Output the (x, y) coordinate of the center of the cell containing the given text.  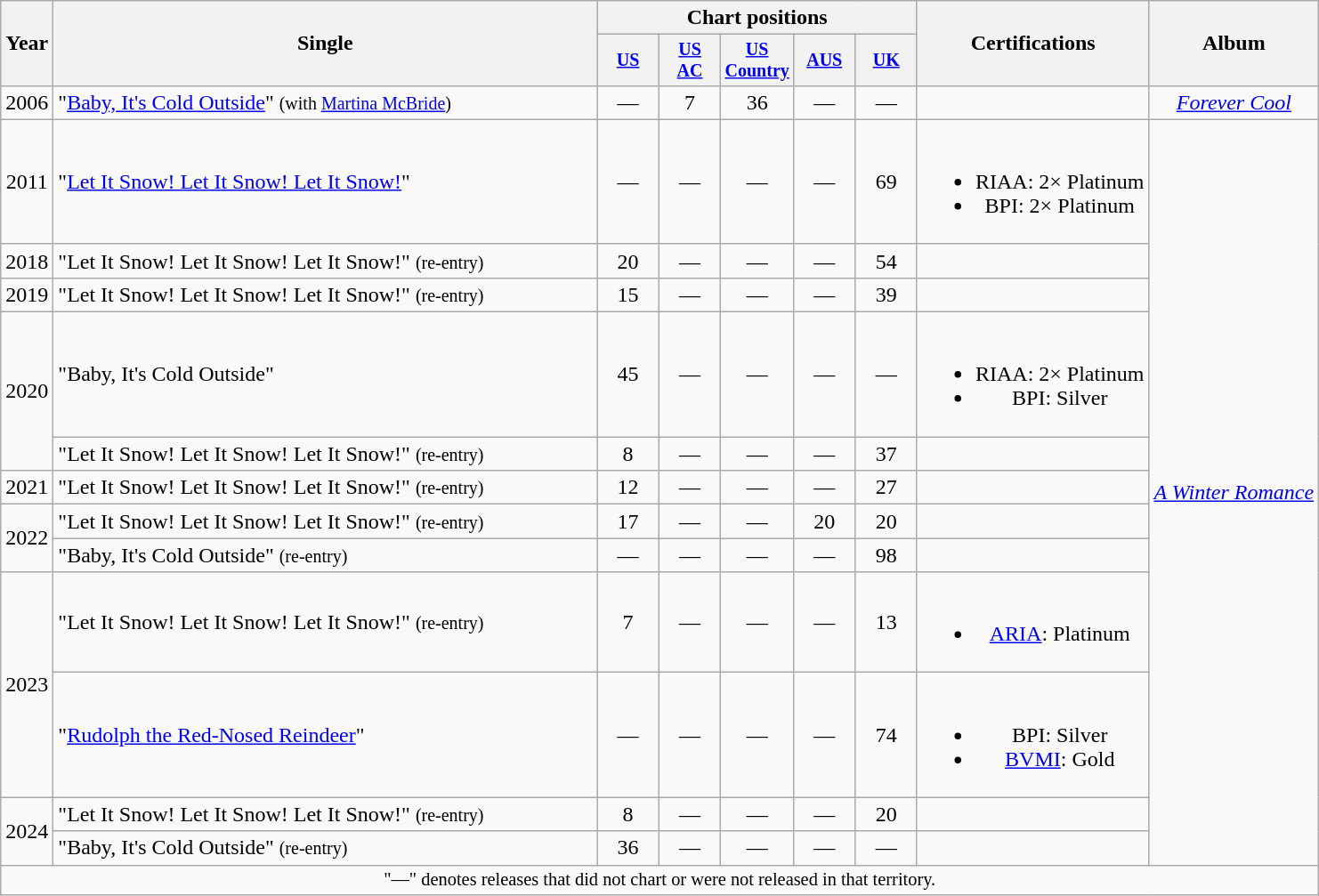
UK (886, 61)
Chart positions (757, 18)
RIAA: 2× PlatinumBPI: 2× Platinum (1032, 182)
45 (628, 375)
2021 (27, 488)
AUS (824, 61)
BPI: SilverBVMI: Gold (1032, 735)
Year (27, 44)
13 (886, 623)
"Baby, It's Cold Outside" (with Martina McBride) (326, 102)
74 (886, 735)
69 (886, 182)
2020 (27, 391)
54 (886, 261)
2018 (27, 261)
37 (886, 454)
"Baby, It's Cold Outside" (326, 375)
USAC (689, 61)
27 (886, 488)
US (628, 61)
2023 (27, 685)
"—" denotes releases that did not chart or were not released in that territory. (660, 880)
US Country (757, 61)
15 (628, 295)
12 (628, 488)
Forever Cool (1234, 102)
A Winter Romance (1234, 492)
"Let It Snow! Let It Snow! Let It Snow!" (326, 182)
2006 (27, 102)
98 (886, 555)
39 (886, 295)
Album (1234, 44)
Single (326, 44)
Certifications (1032, 44)
RIAA: 2× PlatinumBPI: Silver (1032, 375)
17 (628, 521)
2024 (27, 831)
2019 (27, 295)
"Rudolph the Red-Nosed Reindeer" (326, 735)
ARIA: Platinum (1032, 623)
2011 (27, 182)
2022 (27, 538)
